Search for the cell housing the specified text and yield its (X, Y) center coordinate. 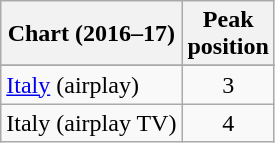
4 (228, 123)
Chart (2016–17) (92, 34)
3 (228, 85)
Peakposition (228, 34)
Italy (airplay TV) (92, 123)
Italy (airplay) (92, 85)
